Capture the cell that displays the provided text and extract its (X, Y) central coordinate. 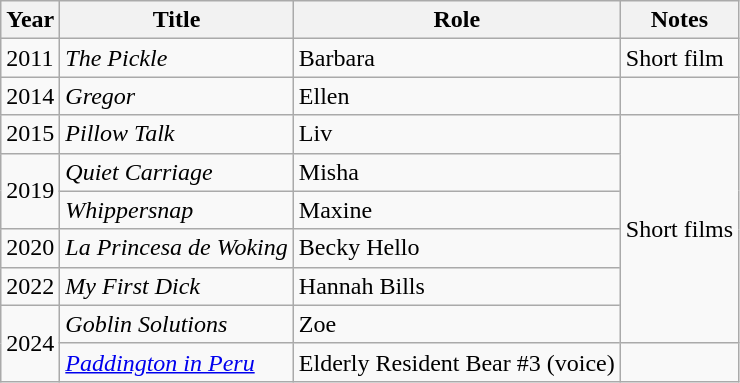
2020 (30, 248)
Gregor (176, 96)
2011 (30, 58)
My First Dick (176, 286)
Zoe (456, 324)
Quiet Carriage (176, 172)
La Princesa de Woking (176, 248)
Title (176, 20)
2024 (30, 343)
Role (456, 20)
Goblin Solutions (176, 324)
Year (30, 20)
Elderly Resident Bear #3 (voice) (456, 362)
Barbara (456, 58)
Paddington in Peru (176, 362)
Liv (456, 134)
2015 (30, 134)
Whippersnap (176, 210)
Short films (679, 229)
2014 (30, 96)
Notes (679, 20)
Misha (456, 172)
2019 (30, 191)
2022 (30, 286)
Becky Hello (456, 248)
Maxine (456, 210)
The Pickle (176, 58)
Pillow Talk (176, 134)
Short film (679, 58)
Hannah Bills (456, 286)
Ellen (456, 96)
